Detect which cell encompasses the target text, then output its [x, y] center coordinate. 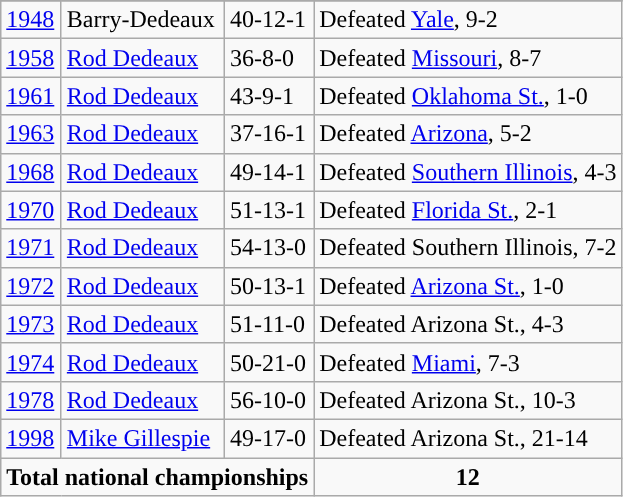
1978 [32, 400]
1972 [32, 286]
50-21-0 [268, 362]
1973 [32, 324]
Defeated Southern Illinois, 7-2 [468, 248]
51-11-0 [268, 324]
1961 [32, 96]
1948 [32, 20]
Defeated Arizona, 5-2 [468, 134]
Defeated Arizona St., 10-3 [468, 400]
12 [468, 477]
1998 [32, 438]
Defeated Arizona St., 21-14 [468, 438]
1974 [32, 362]
54-13-0 [268, 248]
Mike Gillespie [142, 438]
1963 [32, 134]
Defeated Florida St., 2-1 [468, 210]
Barry-Dedeaux [142, 20]
37-16-1 [268, 134]
50-13-1 [268, 286]
Total national championships [158, 477]
43-9-1 [268, 96]
1970 [32, 210]
Defeated Missouri, 8-7 [468, 58]
1968 [32, 172]
Defeated Miami, 7-3 [468, 362]
Defeated Arizona St., 4-3 [468, 324]
49-17-0 [268, 438]
40-12-1 [268, 20]
36-8-0 [268, 58]
Defeated Oklahoma St., 1-0 [468, 96]
49-14-1 [268, 172]
51-13-1 [268, 210]
56-10-0 [268, 400]
Defeated Arizona St., 1-0 [468, 286]
1971 [32, 248]
1958 [32, 58]
Defeated Southern Illinois, 4-3 [468, 172]
Defeated Yale, 9-2 [468, 20]
